Determine the [x, y] coordinate at the center of the cell enclosing the given text.  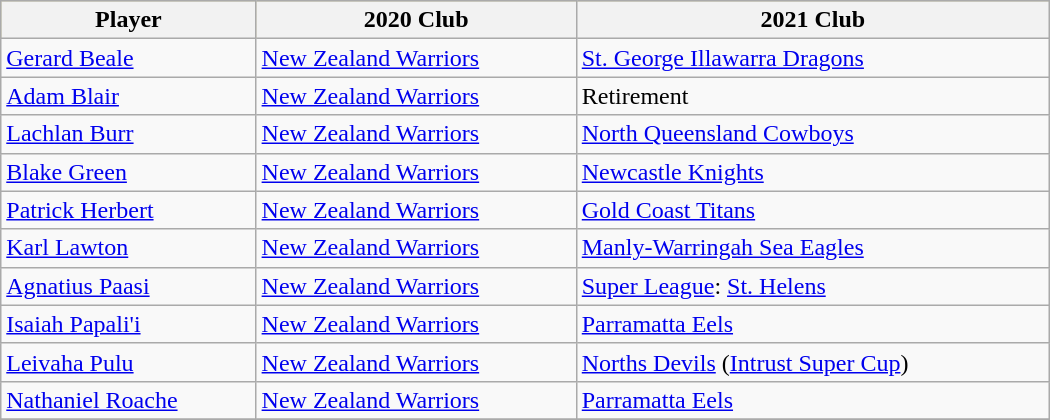
Blake Green [128, 172]
2021 Club [812, 20]
Lachlan Burr [128, 134]
North Queensland Cowboys [812, 134]
Gerard Beale [128, 58]
Adam Blair [128, 96]
Gold Coast Titans [812, 210]
2020 Club [416, 20]
Patrick Herbert [128, 210]
Manly-Warringah Sea Eagles [812, 248]
Agnatius Paasi [128, 286]
Norths Devils (Intrust Super Cup) [812, 362]
Super League: St. Helens [812, 286]
Nathaniel Roache [128, 400]
Isaiah Papali'i [128, 324]
Karl Lawton [128, 248]
Newcastle Knights [812, 172]
St. George Illawarra Dragons [812, 58]
Player [128, 20]
Retirement [812, 96]
Leivaha Pulu [128, 362]
